Return [X, Y] of the center of cell containing provided text 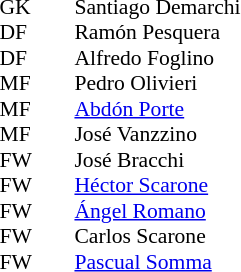
Alfredo Foglino [157, 58]
Héctor Scarone [157, 185]
Abdón Porte [157, 109]
Ángel Romano [157, 211]
José Vanzzino [157, 135]
Ramón Pesquera [157, 33]
Pedro Olivieri [157, 83]
José Bracchi [157, 160]
Carlos Scarone [157, 237]
